Locate the cell with the specified text and output its (x, y) center coordinate. 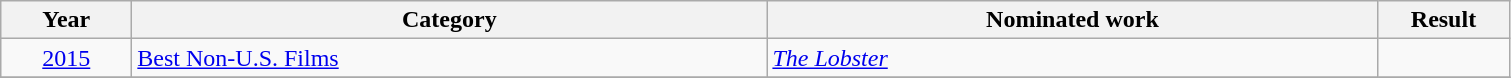
Nominated work (1072, 20)
The Lobster (1072, 58)
Category (450, 20)
Best Non-U.S. Films (450, 58)
Result (1444, 20)
2015 (66, 58)
Year (66, 20)
